From the cell containing the given text, extract its center point as (x, y) coordinate. 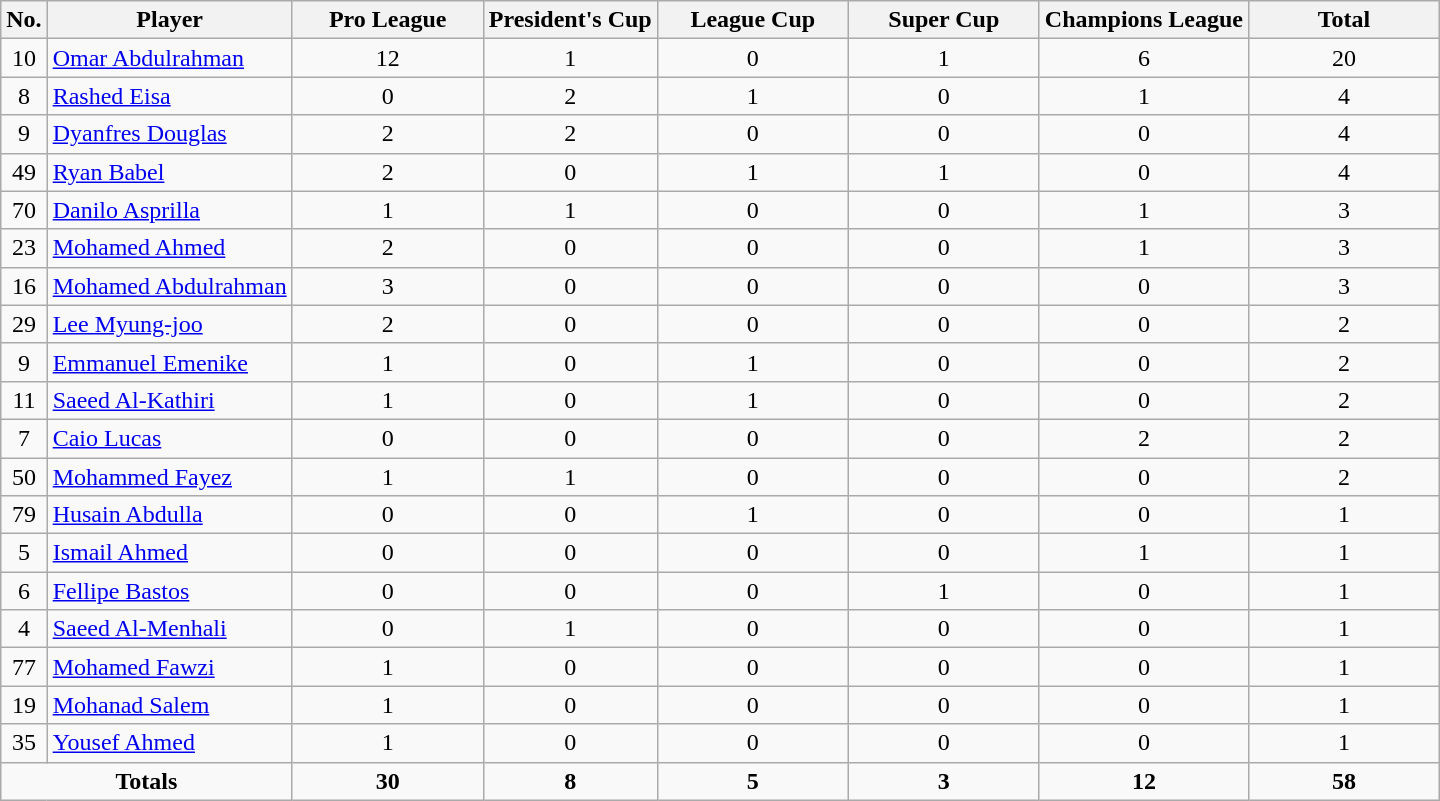
Mohammed Fayez (170, 477)
19 (24, 705)
70 (24, 210)
35 (24, 743)
Mohamed Ahmed (170, 248)
Caio Lucas (170, 438)
Ismail Ahmed (170, 553)
Fellipe Bastos (170, 591)
Player (170, 20)
Lee Myung-joo (170, 324)
30 (388, 781)
Mohamed Fawzi (170, 667)
29 (24, 324)
Super Cup (944, 20)
7 (24, 438)
23 (24, 248)
Emmanuel Emenike (170, 362)
49 (24, 172)
Danilo Asprilla (170, 210)
10 (24, 58)
Totals (146, 781)
79 (24, 515)
77 (24, 667)
Mohanad Salem (170, 705)
50 (24, 477)
Saeed Al-Kathiri (170, 400)
Ryan Babel (170, 172)
League Cup (752, 20)
President's Cup (570, 20)
Dyanfres Douglas (170, 134)
Saeed Al-Menhali (170, 629)
Omar Abdulrahman (170, 58)
20 (1344, 58)
Yousef Ahmed (170, 743)
Total (1344, 20)
11 (24, 400)
16 (24, 286)
Pro League (388, 20)
Mohamed Abdulrahman (170, 286)
Rashed Eisa (170, 96)
Husain Abdulla (170, 515)
Champions League (1144, 20)
No. (24, 20)
58 (1344, 781)
